Return the [x, y] coordinate for the center point of the cell that contains the specified text.  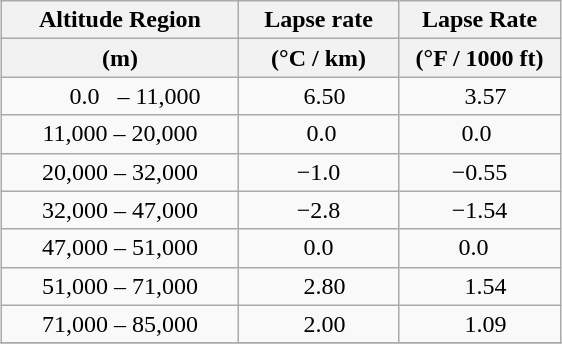
(°C / km) [318, 58]
71,000 – 85,000 [120, 324]
20,000 – 32,000 [120, 172]
(°F / 1000 ft) [480, 58]
32,000 – 47,000 [120, 210]
1.54 [480, 286]
−2.8 [318, 210]
2.00 [318, 324]
−1.0 [318, 172]
−0.55 [480, 172]
2.80 [318, 286]
6.50 [318, 96]
−1.54 [480, 210]
11,000 – 20,000 [120, 134]
0.0 – 11,000 [120, 96]
1.09 [480, 324]
Lapse Rate [480, 20]
Altitude Region [120, 20]
3.57 [480, 96]
Lapse rate [318, 20]
47,000 – 51,000 [120, 248]
(m) [120, 58]
51,000 – 71,000 [120, 286]
